Return the [x, y] coordinate for the center point of the cell that contains the specified text.  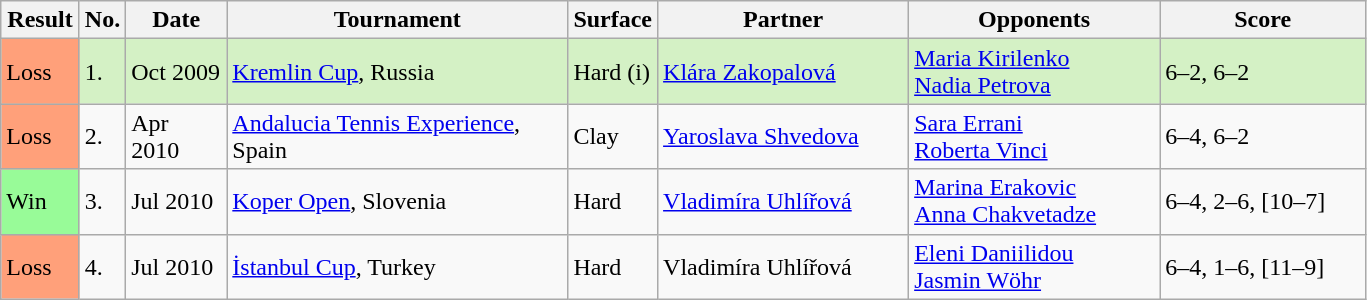
6–4, 6–2 [1263, 136]
6–2, 6–2 [1263, 72]
Tournament [398, 20]
Apr 2010 [176, 136]
Eleni Daniilidou Jasmin Wöhr [1034, 266]
Sara Errani Roberta Vinci [1034, 136]
Score [1263, 20]
Koper Open, Slovenia [398, 202]
Clay [613, 136]
Opponents [1034, 20]
4. [102, 266]
Win [40, 202]
3. [102, 202]
Klára Zakopalová [784, 72]
Maria Kirilenko Nadia Petrova [1034, 72]
Surface [613, 20]
İstanbul Cup, Turkey [398, 266]
1. [102, 72]
Result [40, 20]
Date [176, 20]
Oct 2009 [176, 72]
Kremlin Cup, Russia [398, 72]
6–4, 1–6, [11–9] [1263, 266]
Marina Erakovic Anna Chakvetadze [1034, 202]
Partner [784, 20]
No. [102, 20]
Hard (i) [613, 72]
6–4, 2–6, [10–7] [1263, 202]
2. [102, 136]
Andalucia Tennis Experience, Spain [398, 136]
Yaroslava Shvedova [784, 136]
